Pinpoint the cell where the given text exists, returning its (X, Y) midpoint coordinate. 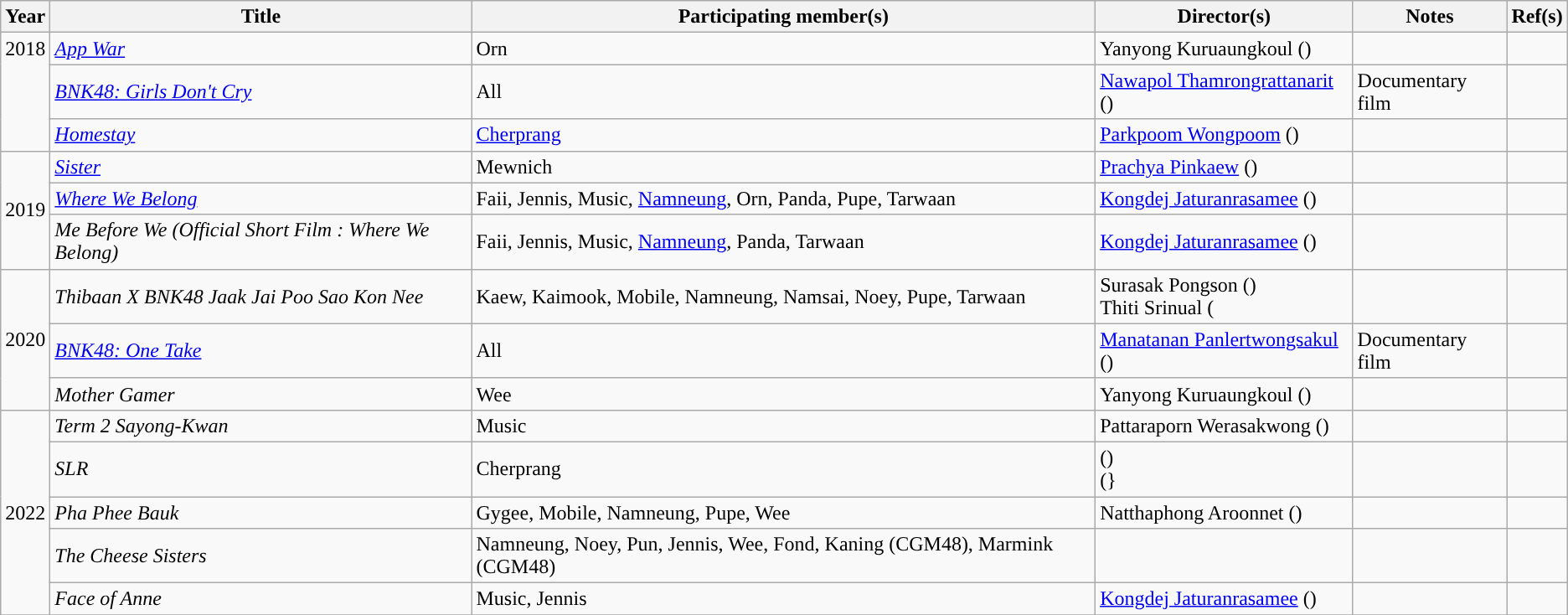
Pattaraporn Werasakwong () (1225, 426)
Nawapol Thamrongrattanarit () (1225, 92)
The Cheese Sisters (261, 556)
App War (261, 49)
2022 (25, 512)
2019 (25, 209)
Namneung, Noey, Pun, Jennis, Wee, Fond, Kaning (CGM48), Marmink (CGM48) (784, 556)
Face of Anne (261, 599)
Orn (784, 49)
Me Before We (Official Short Film : Where We Belong) (261, 241)
Year (25, 17)
Homestay (261, 135)
Thibaan X BNK48 Jaak Jai Poo Sao Kon Nee (261, 297)
Sister (261, 167)
Gygee, Mobile, Namneung, Pupe, Wee (784, 512)
2018 (25, 92)
Parkpoom Wongpoom () (1225, 135)
Mewnich (784, 167)
SLR (261, 469)
Music, Jennis (784, 599)
2020 (25, 339)
Mother Gamer (261, 394)
Kaew, Kaimook, Mobile, Namneung, Namsai, Noey, Pupe, Tarwaan (784, 297)
Participating member(s) (784, 17)
Where We Belong (261, 199)
Term 2 Sayong-Kwan (261, 426)
Ref(s) (1537, 17)
Natthaphong Aroonnet () (1225, 512)
Director(s) (1225, 17)
Pha Phee Bauk (261, 512)
Notes (1430, 17)
Faii, Jennis, Music, Namneung, Orn, Panda, Pupe, Tarwaan (784, 199)
Surasak Pongson () Thiti Srinual ( (1225, 297)
BNK48: One Take (261, 350)
Wee (784, 394)
Prachya Pinkaew () (1225, 167)
Music (784, 426)
Manatanan Panlertwongsakul () (1225, 350)
Faii, Jennis, Music, Namneung, Panda, Tarwaan (784, 241)
Title (261, 17)
() (} (1225, 469)
BNK48: Girls Don't Cry (261, 92)
